From the cell containing the given text, extract its center point as (x, y) coordinate. 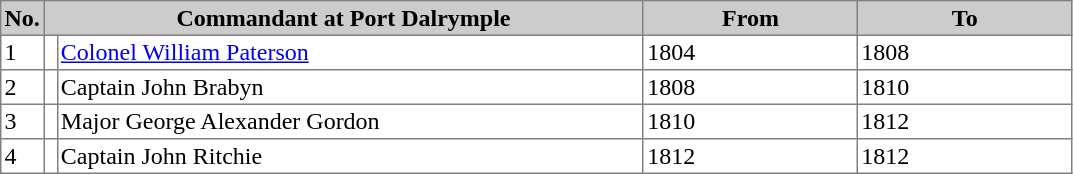
2 (22, 87)
Captain John Brabyn (350, 87)
3 (22, 121)
Major George Alexander Gordon (350, 121)
No. (22, 18)
1804 (750, 52)
To (965, 18)
Colonel William Paterson (350, 52)
1 (22, 52)
Captain John Ritchie (350, 156)
4 (22, 156)
Commandant at Port Dalrymple (344, 18)
From (750, 18)
